Capture the cell that displays the provided text and extract its (x, y) central coordinate. 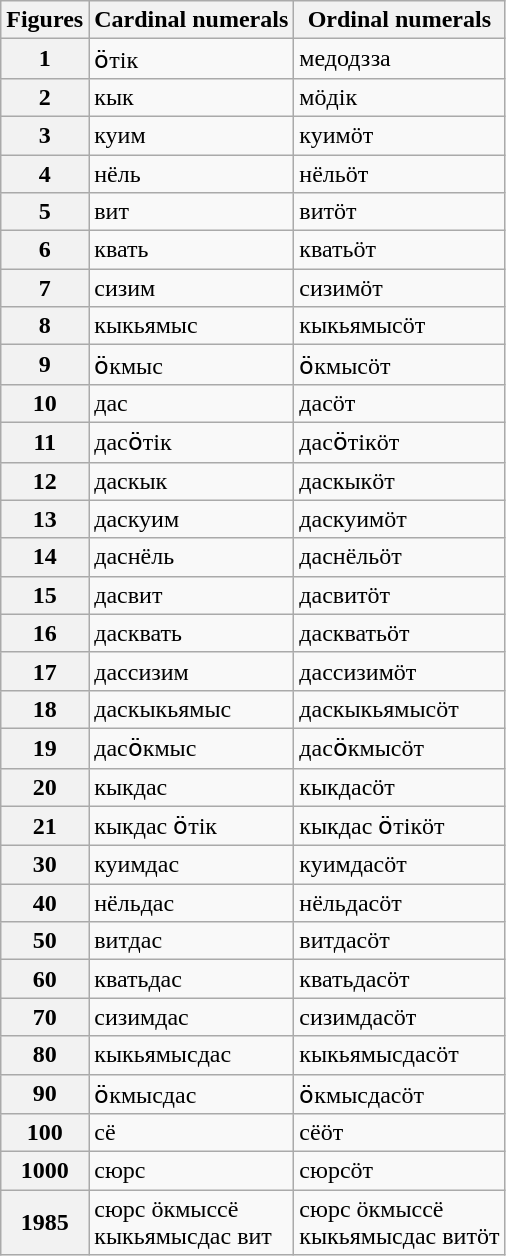
даснёль (192, 557)
даскыкöт (400, 481)
70 (45, 1017)
вит (192, 212)
30 (45, 865)
мöдік (400, 97)
даскуим (192, 519)
21 (45, 826)
11 (45, 442)
медодзза (400, 59)
сизимдасöт (400, 1017)
нёльдасöт (400, 903)
40 (45, 903)
13 (45, 519)
ӧкмысдас (192, 1094)
даскык (192, 481)
дасӧкмысöт (400, 748)
дасӧтікöт (400, 442)
кыкдас ӧтікöт (400, 826)
куимдасöт (400, 865)
18 (45, 709)
нёль (192, 173)
9 (45, 365)
кык (192, 97)
даскыкьямыс (192, 709)
сюрс (192, 1171)
10 (45, 403)
1000 (45, 1171)
дасӧкмыс (192, 748)
дассизим (192, 671)
сюрс öкмыссё кыкьямысдас витöт (400, 1222)
даскватьöт (400, 633)
нёльдас (192, 903)
витдас (192, 941)
19 (45, 748)
ӧкмыс (192, 365)
кыкдас (192, 787)
куимöт (400, 135)
даскыкьямысöт (400, 709)
50 (45, 941)
3 (45, 135)
14 (45, 557)
17 (45, 671)
сё (192, 1133)
сизим (192, 288)
кыкдас ӧтік (192, 826)
20 (45, 787)
куим (192, 135)
80 (45, 1055)
дасквать (192, 633)
ӧкмысöт (400, 365)
сизимдас (192, 1017)
кыкьямыс (192, 326)
нёльöт (400, 173)
5 (45, 212)
16 (45, 633)
кыкдасöт (400, 787)
4 (45, 173)
витдасöт (400, 941)
кватьöт (400, 250)
ӧкмысдасöт (400, 1094)
Cardinal numerals (192, 20)
ӧтік (192, 59)
кватьдас (192, 979)
1 (45, 59)
12 (45, 481)
Figures (45, 20)
сизимöт (400, 288)
кватьдасöт (400, 979)
сёöт (400, 1133)
Ordinal numerals (400, 20)
куимдас (192, 865)
1985 (45, 1222)
6 (45, 250)
8 (45, 326)
кыкьямысöт (400, 326)
даснёльöт (400, 557)
15 (45, 595)
кыкьямысдасöт (400, 1055)
90 (45, 1094)
дасвитöт (400, 595)
сюрсöт (400, 1171)
дасöт (400, 403)
кыкьямысдас (192, 1055)
100 (45, 1133)
дасӧтік (192, 442)
дас (192, 403)
2 (45, 97)
квать (192, 250)
дассизимöт (400, 671)
даскуимöт (400, 519)
60 (45, 979)
дасвит (192, 595)
витöт (400, 212)
сюрс öкмыссё кыкьямысдас вит (192, 1222)
7 (45, 288)
